Capture the cell that displays the provided text and extract its (X, Y) central coordinate. 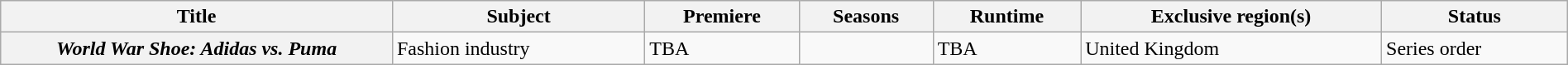
Seasons (866, 17)
Exclusive region(s) (1231, 17)
United Kingdom (1231, 48)
Fashion industry (518, 48)
Series order (1475, 48)
Subject (518, 17)
World War Shoe: Adidas vs. Puma (197, 48)
Title (197, 17)
Runtime (1007, 17)
Premiere (722, 17)
Status (1475, 17)
